For the text-containing cell, return its midpoint in [X, Y] coordinate format. 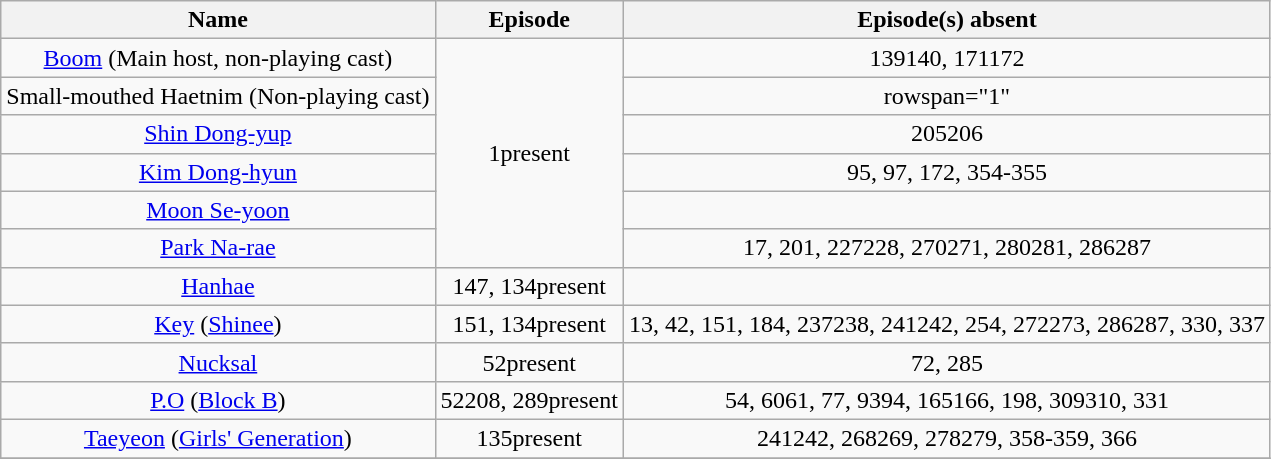
139140, 171172 [946, 58]
95, 97, 172, 354-355 [946, 172]
1present [529, 153]
54, 6061, 77, 9394, 165166, 198, 309310, 331 [946, 400]
Key (Shinee) [218, 324]
147, 134present [529, 286]
52208, 289present [529, 400]
Episode(s) absent [946, 20]
P.O (Block B) [218, 400]
rowspan="1" [946, 96]
Park Na-rae [218, 248]
Small-mouthed Haetnim (Non-playing cast) [218, 96]
Nucksal [218, 362]
52present [529, 362]
Taeyeon (Girls' Generation) [218, 438]
72, 285 [946, 362]
Boom (Main host, non-playing cast) [218, 58]
Name [218, 20]
13, 42, 151, 184, 237238, 241242, 254, 272273, 286287, 330, 337 [946, 324]
135present [529, 438]
241242, 268269, 278279, 358-359, 366 [946, 438]
Shin Dong-yup [218, 134]
Episode [529, 20]
Hanhae [218, 286]
Kim Dong-hyun [218, 172]
Moon Se-yoon [218, 210]
17, 201, 227228, 270271, 280281, 286287 [946, 248]
151, 134present [529, 324]
205206 [946, 134]
